From the cell containing the given text, extract its center point as (X, Y) coordinate. 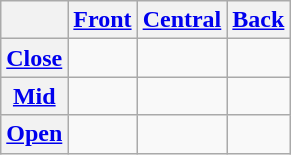
Front (102, 20)
Mid (34, 96)
Open (34, 134)
Back (258, 20)
Central (182, 20)
Close (34, 58)
